Capture the cell that displays the provided text and extract its (X, Y) central coordinate. 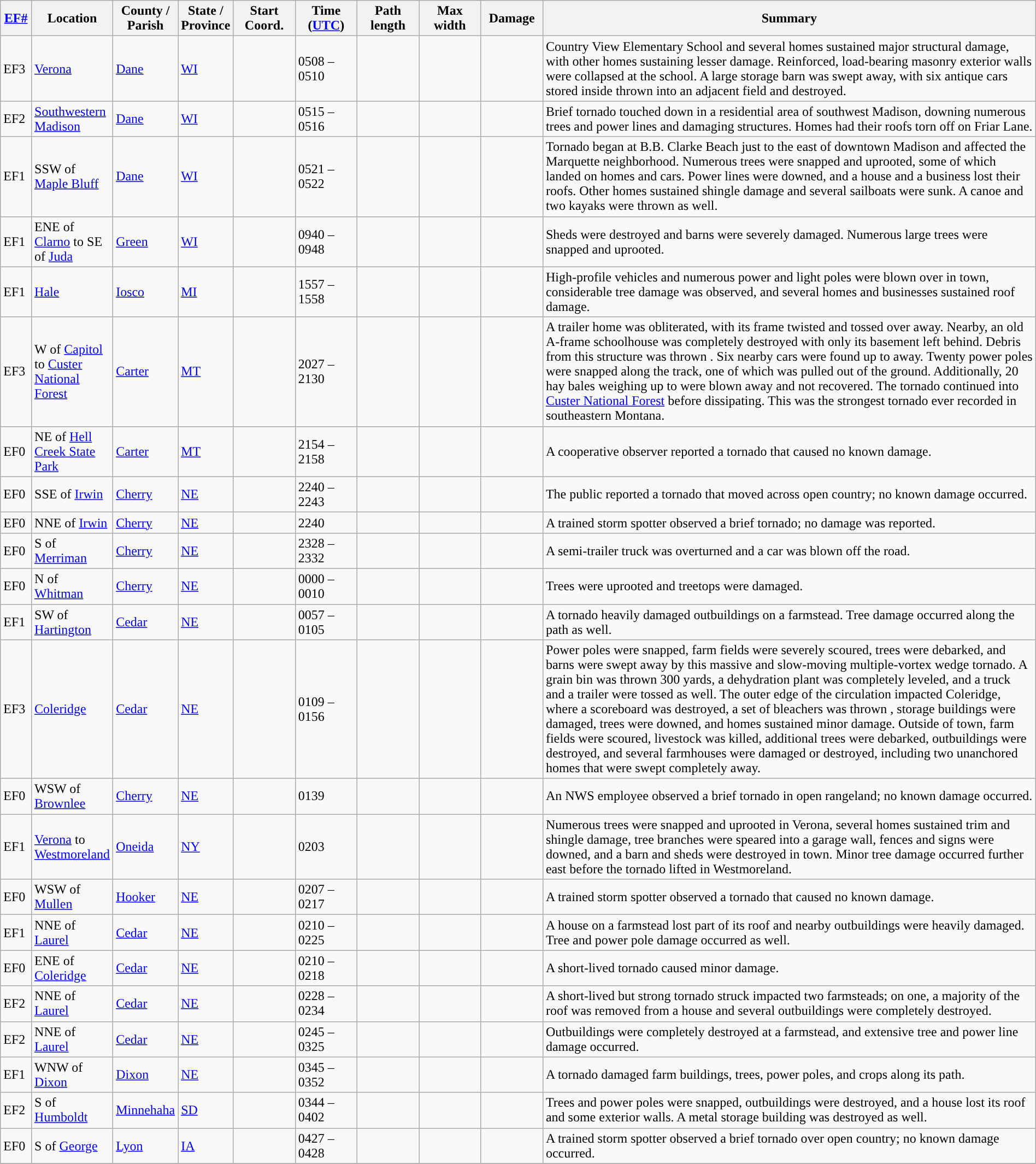
1557 – 1558 (326, 292)
Coleridge (72, 709)
NY (205, 847)
0508 – 0510 (326, 69)
N of Whitman (72, 586)
2027 – 2130 (326, 372)
2328 – 2332 (326, 551)
S of George (72, 1145)
A house on a farmstead lost part of its roof and nearby outbuildings were heavily damaged. Tree and power pole damage occurred as well. (789, 932)
IA (205, 1145)
SD (205, 1110)
2154 – 2158 (326, 451)
ENE of Coleridge (72, 968)
Outbuildings were completely destroyed at a farmstead, and extensive tree and power line damage occurred. (789, 1039)
S of Merriman (72, 551)
0210 – 0218 (326, 968)
Iosco (145, 292)
0521 – 0522 (326, 177)
0344 – 0402 (326, 1110)
0109 – 0156 (326, 709)
0940 – 0948 (326, 242)
Lyon (145, 1145)
Time (UTC) (326, 19)
0427 – 0428 (326, 1145)
MI (205, 292)
WSW of Mullen (72, 897)
Max width (450, 19)
EF# (16, 19)
Green (145, 242)
0057 – 0105 (326, 622)
0245 – 0325 (326, 1039)
W of Capitol to Custer National Forest (72, 372)
Southwestern Madison (72, 119)
A trained storm spotter observed a brief tornado over open country; no known damage occurred. (789, 1145)
Hooker (145, 897)
Hale (72, 292)
WNW of Dixon (72, 1074)
NE of Hell Creek State Park (72, 451)
Damage (511, 19)
0210 – 0225 (326, 932)
2240 (326, 522)
A short-lived tornado caused minor damage. (789, 968)
Trees were uprooted and treetops were damaged. (789, 586)
0207 – 0217 (326, 897)
SSE of Irwin (72, 494)
A trained storm spotter observed a tornado that caused no known damage. (789, 897)
Summary (789, 19)
Dixon (145, 1074)
0515 – 0516 (326, 119)
NNE of Irwin (72, 522)
An NWS employee observed a brief tornado in open rangeland; no known damage occurred. (789, 797)
Location (72, 19)
A tornado damaged farm buildings, trees, power poles, and crops along its path. (789, 1074)
Minnehaha (145, 1110)
State / Province (205, 19)
0203 (326, 847)
Sheds were destroyed and barns were severely damaged. Numerous large trees were snapped and uprooted. (789, 242)
0000 – 0010 (326, 586)
Verona (72, 69)
A tornado heavily damaged outbuildings on a farmstead. Tree damage occurred along the path as well. (789, 622)
A trained storm spotter observed a brief tornado; no damage was reported. (789, 522)
Start Coord. (264, 19)
0345 – 0352 (326, 1074)
0139 (326, 797)
County / Parish (145, 19)
The public reported a tornado that moved across open country; no known damage occurred. (789, 494)
Verona to Westmoreland (72, 847)
A semi-trailer truck was overturned and a car was blown off the road. (789, 551)
Path length (388, 19)
Oneida (145, 847)
ENE of Clarno to SE of Juda (72, 242)
SW of Hartington (72, 622)
0228 – 0234 (326, 1003)
2240 – 2243 (326, 494)
S of Humboldt (72, 1110)
A cooperative observer reported a tornado that caused no known damage. (789, 451)
SSW of Maple Bluff (72, 177)
WSW of Brownlee (72, 797)
